Identify which cell holds the provided text, then report its (X, Y) central coordinate. 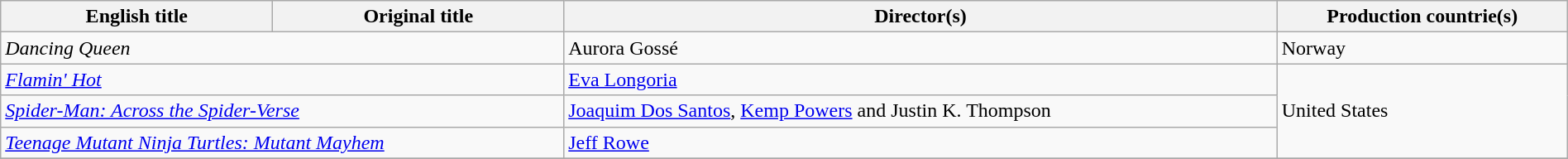
Aurora Gossé (921, 48)
Original title (418, 17)
Joaquim Dos Santos, Kemp Powers and Justin K. Thompson (921, 111)
English title (137, 17)
Norway (1422, 48)
Dancing Queen (283, 48)
Eva Longoria (921, 79)
Director(s) (921, 17)
Production countrie(s) (1422, 17)
Spider-Man: Across the Spider-Verse (283, 111)
United States (1422, 111)
Teenage Mutant Ninja Turtles: Mutant Mayhem (283, 142)
Flamin' Hot (283, 79)
Jeff Rowe (921, 142)
